Find where the given text appears and provide that cell's center as (X, Y) coordinate. 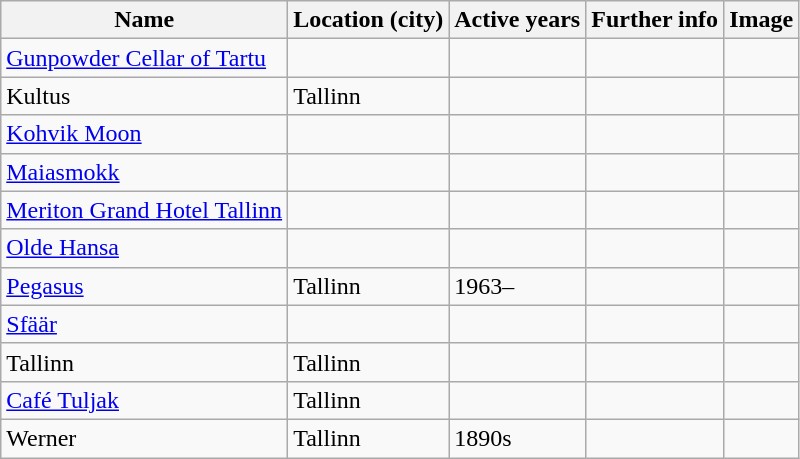
Olde Hansa (144, 248)
Image (762, 20)
Gunpowder Cellar of Tartu (144, 58)
Location (city) (368, 20)
Pegasus (144, 286)
1963– (518, 286)
Meriton Grand Hotel Tallinn (144, 210)
Maiasmokk (144, 172)
Café Tuljak (144, 400)
Kultus (144, 96)
Further info (655, 20)
Kohvik Moon (144, 134)
1890s (518, 438)
Name (144, 20)
Active years (518, 20)
Sfäär (144, 324)
Werner (144, 438)
